Pinpoint the cell where the given text exists, returning its [x, y] midpoint coordinate. 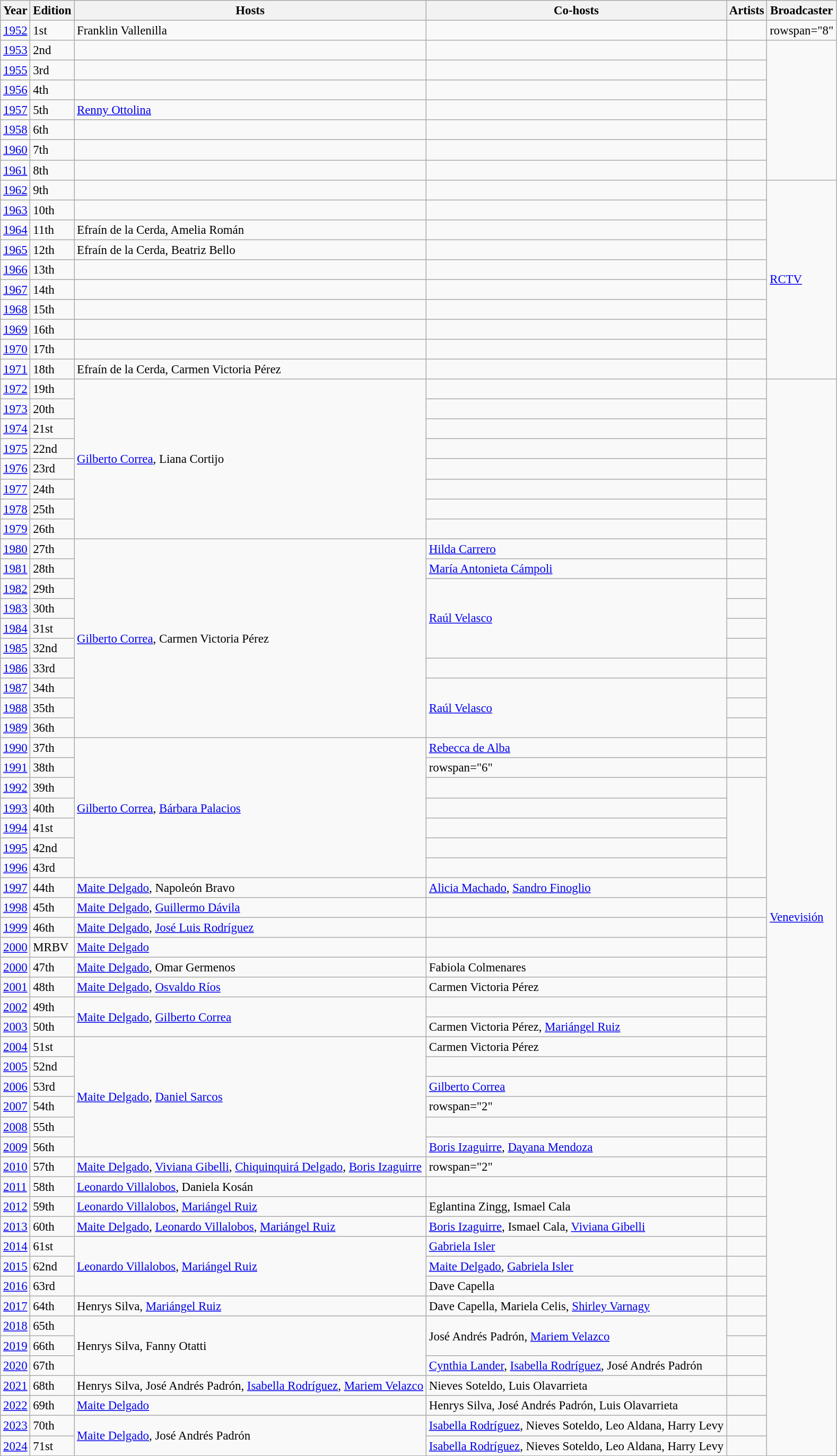
Maite Delgado, José Andrés Padrón [250, 1436]
Renny Ottolina [250, 110]
13th [52, 270]
Dave Capella [576, 1286]
Venevisión [802, 917]
59th [52, 1207]
rowspan="8" [802, 31]
Broadcaster [802, 11]
2001 [15, 987]
1983 [15, 609]
José Andrés Padrón, Mariem Velazco [576, 1336]
Carmen Victoria Pérez, Mariángel Ruiz [576, 1027]
18th [52, 370]
1986 [15, 669]
1992 [15, 788]
1987 [15, 688]
29th [52, 589]
50th [52, 1027]
2009 [15, 1147]
2022 [15, 1406]
2007 [15, 1107]
Maite Delgado, Gilberto Correa [250, 1017]
1982 [15, 589]
49th [52, 1007]
Hilda Carrero [576, 549]
1963 [15, 210]
32nd [52, 648]
2018 [15, 1326]
1962 [15, 190]
2012 [15, 1207]
Leonardo Villalobos, Daniela Kosán [250, 1187]
2011 [15, 1187]
2017 [15, 1306]
65th [52, 1326]
2010 [15, 1166]
58th [52, 1187]
2nd [52, 50]
2021 [15, 1386]
Dave Capella, Mariela Celis, Shirley Varnagy [576, 1306]
1997 [15, 888]
Maite Delgado, Viviana Gibelli, Chiquinquirá Delgado, Boris Izaguirre [250, 1166]
47th [52, 967]
1976 [15, 469]
1991 [15, 768]
40th [52, 808]
Gabriela Isler [576, 1247]
23rd [52, 469]
15th [52, 310]
1966 [15, 270]
60th [52, 1226]
3rd [52, 71]
Year [15, 11]
Cynthia Lander, Isabella Rodríguez, José Andrés Padrón [576, 1366]
53rd [52, 1087]
54th [52, 1107]
34th [52, 688]
16th [52, 329]
Alicia Machado, Sandro Finoglio [576, 888]
Henrys Silva, Fanny Otatti [250, 1346]
1st [52, 31]
rowspan="6" [576, 768]
64th [52, 1306]
11th [52, 230]
1955 [15, 71]
1953 [15, 50]
27th [52, 549]
14th [52, 290]
1998 [15, 908]
Maite Delgado, Guillermo Dávila [250, 908]
MRBV [52, 948]
62nd [52, 1266]
Gilberto Correa [576, 1087]
Artists [747, 11]
Maite Delgado, Daniel Sarcos [250, 1097]
1980 [15, 549]
41st [52, 828]
71st [52, 1446]
46th [52, 927]
66th [52, 1346]
4th [52, 90]
42nd [52, 848]
31st [52, 628]
69th [52, 1406]
38th [52, 768]
Co-hosts [576, 11]
1989 [15, 728]
7th [52, 150]
1977 [15, 489]
1952 [15, 31]
2004 [15, 1047]
1960 [15, 150]
1996 [15, 867]
María Antonieta Cámpoli [576, 569]
2005 [15, 1067]
2016 [15, 1286]
2003 [15, 1027]
Boris Izaguirre, Dayana Mendoza [576, 1147]
Henrys Silva, José Andrés Padrón, Isabella Rodríguez, Mariem Velazco [250, 1386]
2023 [15, 1426]
1971 [15, 370]
Efraín de la Cerda, Beatriz Bello [250, 250]
2013 [15, 1226]
Efraín de la Cerda, Amelia Román [250, 230]
55th [52, 1127]
Edition [52, 11]
20th [52, 409]
33rd [52, 669]
1974 [15, 429]
21st [52, 429]
1967 [15, 290]
63rd [52, 1286]
1994 [15, 828]
1995 [15, 848]
1969 [15, 329]
1956 [15, 90]
Maite Delgado, Gabriela Isler [576, 1266]
1972 [15, 389]
2002 [15, 1007]
Rebecca de Alba [576, 748]
Maite Delgado, Osvaldo Ríos [250, 987]
17th [52, 349]
Hosts [250, 11]
25th [52, 509]
Gilberto Correa, Bárbara Palacios [250, 808]
Boris Izaguirre, Ismael Cala, Viviana Gibelli [576, 1226]
8th [52, 170]
1965 [15, 250]
RCTV [802, 279]
1975 [15, 449]
Henrys Silva, José Andrés Padrón, Luis Olavarrieta [576, 1406]
56th [52, 1147]
19th [52, 389]
10th [52, 210]
44th [52, 888]
22nd [52, 449]
57th [52, 1166]
Maite Delgado, Leonardo Villalobos, Mariángel Ruiz [250, 1226]
Gilberto Correa, Carmen Victoria Pérez [250, 638]
1961 [15, 170]
Maite Delgado, Omar Germenos [250, 967]
1985 [15, 648]
9th [52, 190]
Eglantina Zingg, Ismael Cala [576, 1207]
36th [52, 728]
1993 [15, 808]
1973 [15, 409]
1990 [15, 748]
2024 [15, 1446]
30th [52, 609]
2006 [15, 1087]
Maite Delgado, Napoleón Bravo [250, 888]
Maite Delgado, José Luis Rodríguez [250, 927]
52nd [52, 1067]
43rd [52, 867]
Henrys Silva, Mariángel Ruiz [250, 1306]
28th [52, 569]
1958 [15, 130]
6th [52, 130]
1964 [15, 230]
1968 [15, 310]
1957 [15, 110]
45th [52, 908]
51st [52, 1047]
2015 [15, 1266]
70th [52, 1426]
Gilberto Correa, Liana Cortijo [250, 459]
2008 [15, 1127]
39th [52, 788]
24th [52, 489]
1981 [15, 569]
1988 [15, 708]
61st [52, 1247]
Efraín de la Cerda, Carmen Victoria Pérez [250, 370]
1984 [15, 628]
48th [52, 987]
Nieves Soteldo, Luis Olavarrieta [576, 1386]
2014 [15, 1247]
26th [52, 529]
37th [52, 748]
1999 [15, 927]
67th [52, 1366]
68th [52, 1386]
1970 [15, 349]
5th [52, 110]
Franklin Vallenilla [250, 31]
2019 [15, 1346]
1979 [15, 529]
35th [52, 708]
12th [52, 250]
1978 [15, 509]
Fabiola Colmenares [576, 967]
2020 [15, 1366]
